Identify which cell holds the provided text, then report its [x, y] central coordinate. 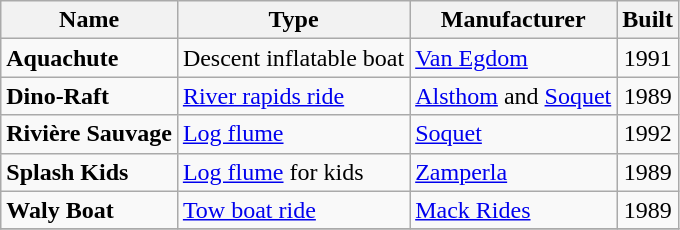
Waly Boat [90, 210]
Rivière Sauvage [90, 134]
Alsthom and Soquet [514, 96]
Descent inflatable boat [293, 58]
Aquachute [90, 58]
Mack Rides [514, 210]
Built [648, 20]
Type [293, 20]
Dino-Raft [90, 96]
Log flume for kids [293, 172]
1992 [648, 134]
Soquet [514, 134]
Manufacturer [514, 20]
Name [90, 20]
Log flume [293, 134]
Splash Kids [90, 172]
1991 [648, 58]
River rapids ride [293, 96]
Zamperla [514, 172]
Van Egdom [514, 58]
Tow boat ride [293, 210]
